From the cell containing the given text, extract its center point as (X, Y) coordinate. 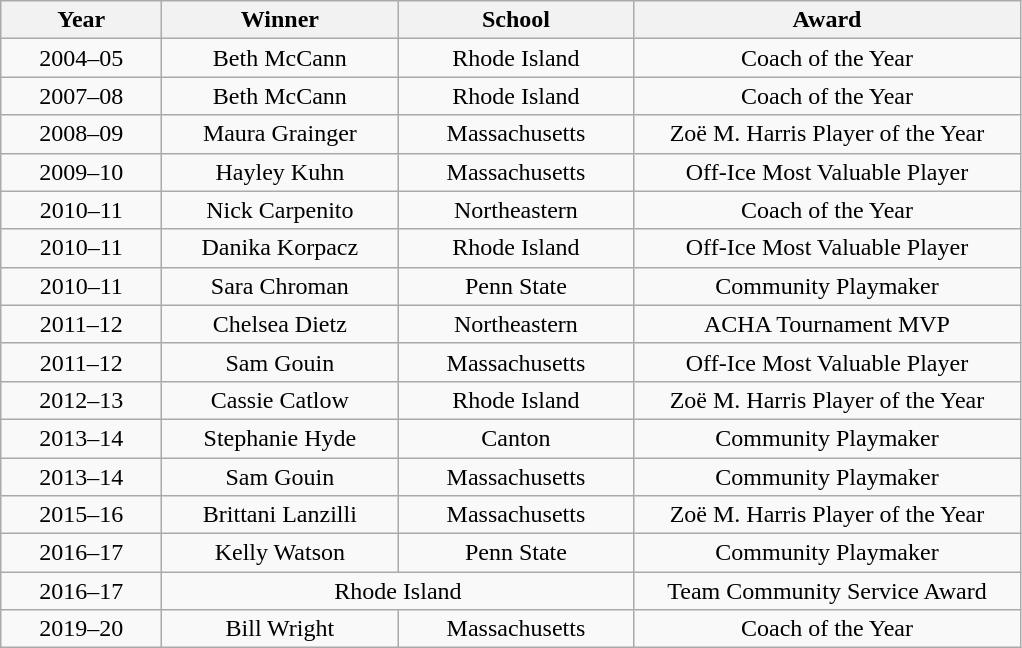
Kelly Watson (280, 553)
2015–16 (82, 515)
2008–09 (82, 134)
Nick Carpenito (280, 210)
2019–20 (82, 629)
2007–08 (82, 96)
Brittani Lanzilli (280, 515)
Stephanie Hyde (280, 438)
Bill Wright (280, 629)
Danika Korpacz (280, 248)
2009–10 (82, 172)
Canton (516, 438)
2012–13 (82, 400)
Maura Grainger (280, 134)
ACHA Tournament MVP (827, 324)
Sara Chroman (280, 286)
Cassie Catlow (280, 400)
School (516, 20)
Year (82, 20)
Team Community Service Award (827, 591)
2004–05 (82, 58)
Award (827, 20)
Hayley Kuhn (280, 172)
Chelsea Dietz (280, 324)
Winner (280, 20)
